Find where the given text appears and provide that cell's center as (x, y) coordinate. 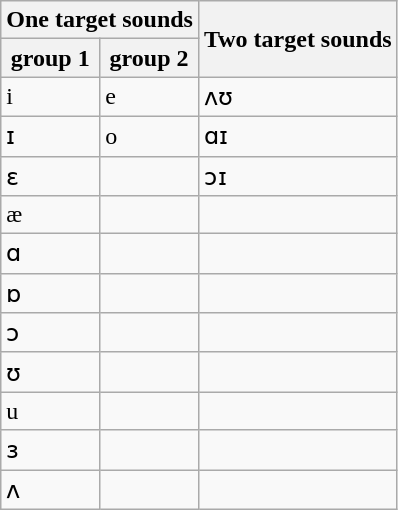
æ (50, 215)
ɒ (50, 293)
e (150, 97)
u (50, 411)
Two target sounds (298, 39)
group 1 (50, 58)
ɔ (50, 333)
ɜ (50, 450)
One target sounds (100, 20)
ʌ (50, 490)
ɪ (50, 136)
group 2 (150, 58)
ɛ (50, 176)
ɑ (50, 254)
ʊ (50, 372)
ɑɪ (298, 136)
ʌʊ (298, 97)
i (50, 97)
o (150, 136)
ɔɪ (298, 176)
